Output the [x, y] coordinate of the center of the cell containing the given text.  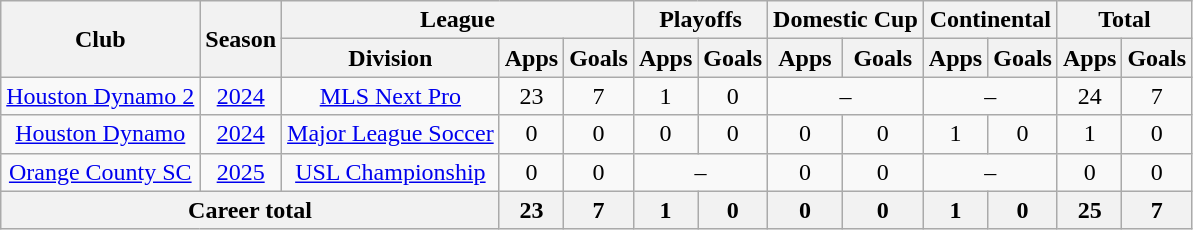
Major League Soccer [391, 134]
2025 [241, 172]
Career total [250, 210]
24 [1089, 96]
Playoffs [700, 20]
Houston Dynamo [100, 134]
League [458, 20]
Domestic Cup [846, 20]
MLS Next Pro [391, 96]
USL Championship [391, 172]
Season [241, 39]
Division [391, 58]
Club [100, 39]
Houston Dynamo 2 [100, 96]
Orange County SC [100, 172]
25 [1089, 210]
Continental [990, 20]
Total [1124, 20]
